Provide the (x, y) coordinate of the cell's center where the given text is located.  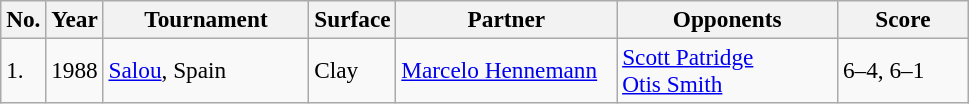
Salou, Spain (206, 70)
Opponents (728, 19)
Partner (506, 19)
Marcelo Hennemann (506, 70)
Clay (352, 70)
Scott Patridge Otis Smith (728, 70)
1. (24, 70)
Year (74, 19)
6–4, 6–1 (904, 70)
Tournament (206, 19)
Score (904, 19)
1988 (74, 70)
No. (24, 19)
Surface (352, 19)
